Return the [X, Y] coordinate for the center point of the cell that contains the specified text.  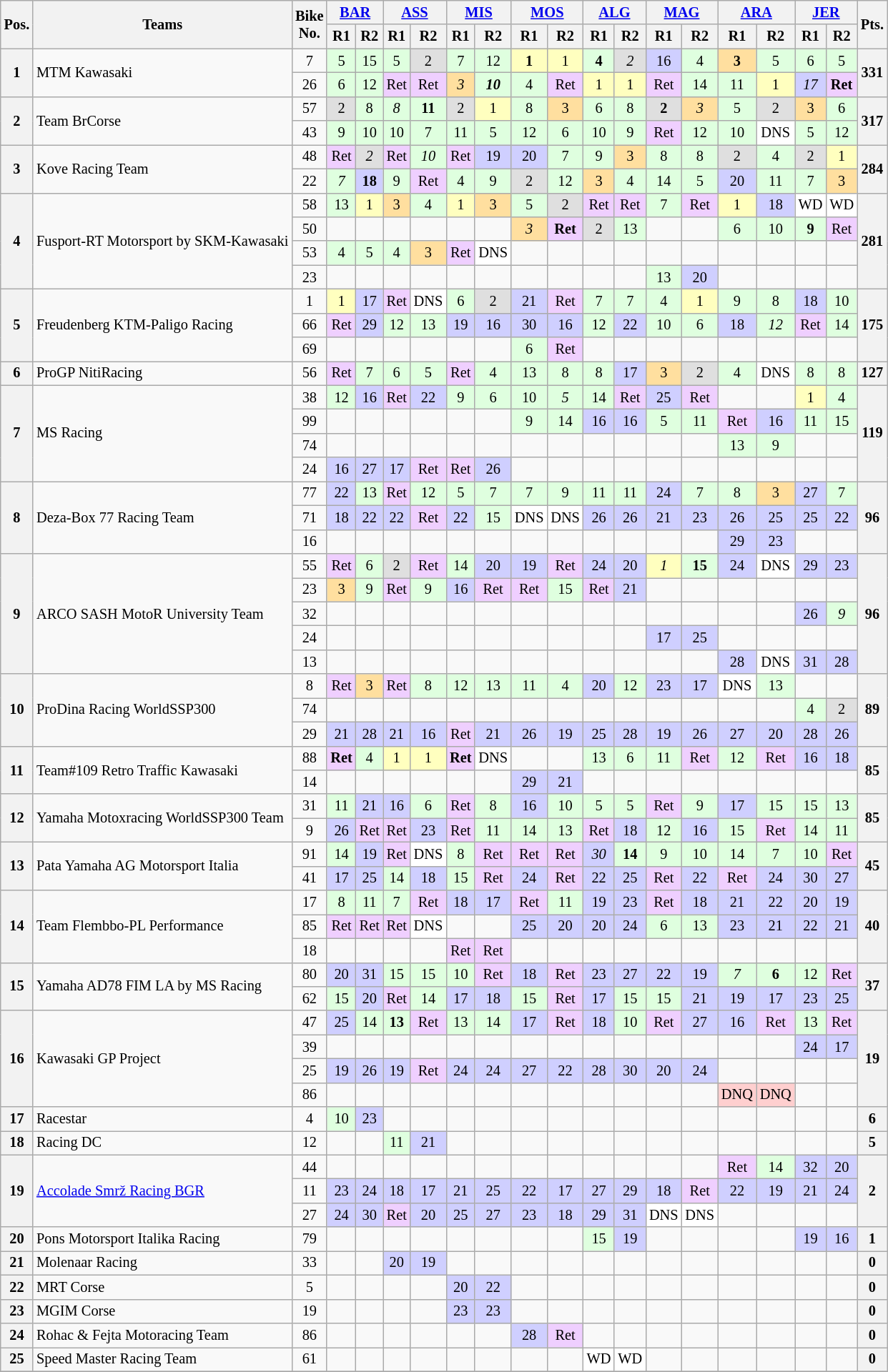
MGIM Corse [162, 1311]
Racing DC [162, 1143]
175 [872, 324]
Pons Motorsport Italika Racing [162, 1239]
JER [827, 12]
38 [309, 397]
88 [309, 758]
MS Racing [162, 433]
79 [309, 1239]
55 [309, 565]
Teams [162, 24]
ARA [756, 12]
56 [309, 373]
Team#109 Retro Traffic Kawasaki [162, 770]
37 [872, 986]
Fusport-RT Motorsport by SKM-Kawasaki [162, 242]
281 [872, 242]
MIS [479, 12]
57 [309, 109]
119 [872, 433]
Yamaha AD78 FIM LA by MS Racing [162, 986]
ARCO SASH MotoR University Team [162, 613]
Speed Master Racing Team [162, 1359]
62 [309, 998]
50 [309, 229]
33 [309, 1263]
48 [309, 156]
Molenaar Racing [162, 1263]
Team BrCorse [162, 120]
45 [872, 866]
ProDina Racing WorldSSP300 [162, 710]
Pts. [872, 24]
43 [309, 133]
41 [309, 878]
Yamaha Motoxracing WorldSSP300 Team [162, 817]
Team Flembbo-PL Performance [162, 926]
284 [872, 169]
317 [872, 120]
BikeNo. [309, 24]
Kove Racing Team [162, 169]
77 [309, 493]
Racestar [162, 1119]
71 [309, 517]
ALG [615, 12]
MOS [548, 12]
331 [872, 73]
61 [309, 1359]
ASS [415, 12]
BAR [355, 12]
40 [872, 926]
47 [309, 1023]
53 [309, 253]
44 [309, 1167]
Pos. [17, 24]
91 [309, 854]
Rohac & Fejta Motoracing Team [162, 1335]
66 [309, 325]
ProGP NitiRacing [162, 373]
99 [309, 421]
80 [309, 975]
Freudenberg KTM-Paligo Racing [162, 324]
39 [309, 1047]
58 [309, 205]
Kawasaki GP Project [162, 1059]
MAG [682, 12]
Deza-Box 77 Racing Team [162, 517]
89 [872, 710]
127 [872, 373]
Accolade Smrž Racing BGR [162, 1190]
MTM Kawasaki [162, 73]
69 [309, 349]
Pata Yamaha AG Motorsport Italia [162, 866]
MRT Corse [162, 1287]
